Provide the [X, Y] coordinate of the cell's center where the given text is located.  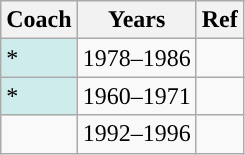
Years [136, 20]
Coach [39, 20]
1960–1971 [136, 96]
1992–1996 [136, 134]
Ref [220, 20]
1978–1986 [136, 58]
